Provide the (x, y) coordinate of the cell's center where the given text is located.  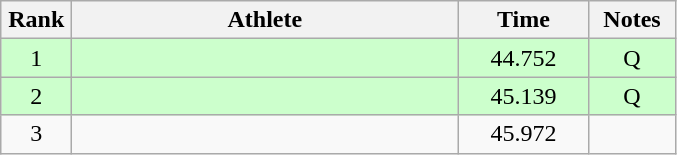
Rank (36, 20)
Athlete (265, 20)
45.139 (524, 96)
45.972 (524, 134)
Notes (632, 20)
3 (36, 134)
2 (36, 96)
1 (36, 58)
Time (524, 20)
44.752 (524, 58)
